Search for the cell housing the specified text and yield its (x, y) center coordinate. 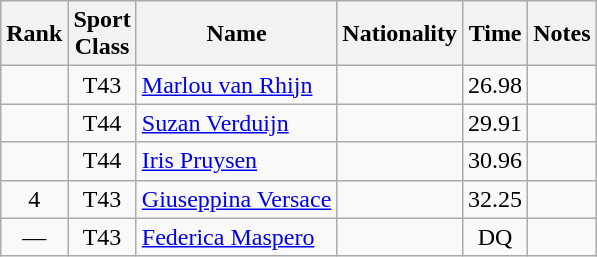
Nationality (400, 34)
— (34, 237)
Marlou van Rhijn (236, 85)
DQ (496, 237)
30.96 (496, 161)
Giuseppina Versace (236, 199)
Iris Pruysen (236, 161)
SportClass (102, 34)
29.91 (496, 123)
Suzan Verduijn (236, 123)
Notes (562, 34)
4 (34, 199)
Time (496, 34)
26.98 (496, 85)
Name (236, 34)
Federica Maspero (236, 237)
32.25 (496, 199)
Rank (34, 34)
